Search for the cell housing the specified text and yield its [x, y] center coordinate. 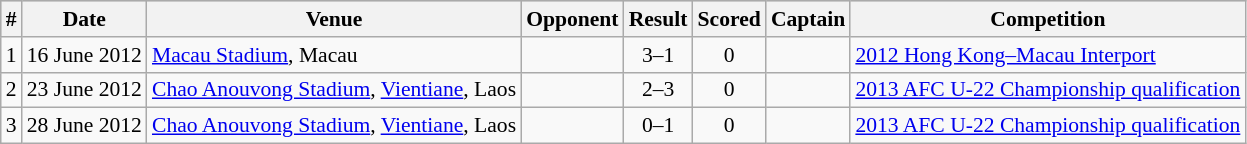
16 June 2012 [84, 55]
28 June 2012 [84, 126]
2 [12, 90]
3 [12, 126]
Scored [730, 19]
Captain [808, 19]
2012 Hong Kong–Macau Interport [1048, 55]
Result [658, 19]
2–3 [658, 90]
# [12, 19]
3–1 [658, 55]
Date [84, 19]
Venue [334, 19]
Macau Stadium, Macau [334, 55]
23 June 2012 [84, 90]
Opponent [572, 19]
0–1 [658, 126]
Competition [1048, 19]
1 [12, 55]
